Return (X, Y) of the center of cell containing provided text 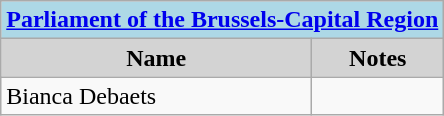
Notes (378, 58)
Bianca Debaets (156, 96)
Name (156, 58)
Parliament of the Brussels-Capital Region (222, 20)
